Determine the [x, y] coordinate at the center of the cell enclosing the given text.  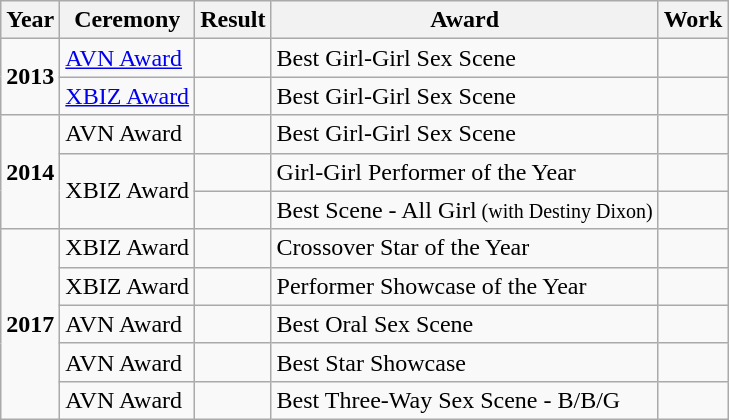
Best Scene - All Girl (with Destiny Dixon) [464, 210]
Award [464, 20]
Best Three-Way Sex Scene - B/B/G [464, 400]
Girl-Girl Performer of the Year [464, 172]
2013 [30, 77]
Crossover Star of the Year [464, 248]
Year [30, 20]
Performer Showcase of the Year [464, 286]
2017 [30, 324]
Best Oral Sex Scene [464, 324]
Work [693, 20]
Result [233, 20]
2014 [30, 172]
Ceremony [128, 20]
Best Star Showcase [464, 362]
